For the text-containing cell, return its midpoint in (X, Y) coordinate format. 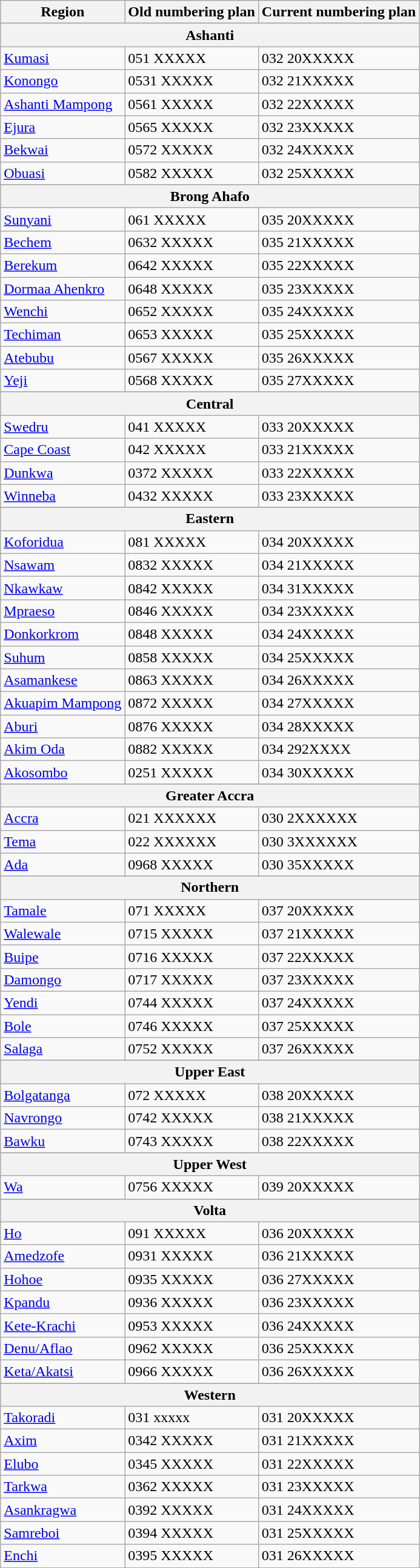
Mpraeso (63, 611)
071 XXXXX (192, 911)
Kumasi (63, 58)
0345 XXXXX (192, 1464)
041 XXXXX (192, 427)
032 21XXXXX (338, 81)
033 23XXXXX (338, 496)
Volta (210, 1210)
0953 XXXXX (192, 1325)
0561 XXXXX (192, 104)
Ashanti Mampong (63, 104)
0716 XXXXX (192, 957)
032 22XXXXX (338, 104)
Upper East (210, 1072)
0863 XXXXX (192, 680)
Akim Oda (63, 749)
Ejura (63, 127)
0962 XXXXX (192, 1348)
033 20XXXXX (338, 427)
0362 XXXXX (192, 1487)
033 22XXXXX (338, 473)
036 20XXXXX (338, 1233)
Greater Accra (210, 796)
Damongo (63, 980)
031 xxxxx (192, 1418)
Koforidua (63, 542)
Wa (63, 1187)
Kete-Krachi (63, 1325)
031 25XXXXX (338, 1533)
Dunkwa (63, 473)
Atebubu (63, 358)
036 27XXXXX (338, 1279)
Tarkwa (63, 1487)
Konongo (63, 81)
Old numbering plan (192, 12)
0876 XXXXX (192, 726)
034 28XXXXX (338, 726)
0717 XXXXX (192, 980)
Tamale (63, 911)
Axim (63, 1441)
037 22XXXXX (338, 957)
0567 XXXXX (192, 358)
035 21XXXXX (338, 242)
Kpandu (63, 1302)
0968 XXXXX (192, 865)
Brong Ahafo (210, 196)
Hohoe (63, 1279)
0832 XXXXX (192, 565)
0966 XXXXX (192, 1371)
0432 XXXXX (192, 496)
0642 XXXXX (192, 265)
033 21XXXXX (338, 450)
0653 XXXXX (192, 335)
0531 XXXXX (192, 81)
0746 XXXXX (192, 1026)
0752 XXXXX (192, 1049)
Donkorkrom (63, 634)
0742 XXXXX (192, 1118)
036 21XXXXX (338, 1256)
035 24XXXXX (338, 312)
037 26XXXXX (338, 1049)
0342 XXXXX (192, 1441)
Winneba (63, 496)
Ada (63, 865)
Northern (210, 888)
Walewale (63, 934)
0715 XXXXX (192, 934)
Akuapim Mampong (63, 703)
0858 XXXXX (192, 657)
Bekwai (63, 150)
Obuasi (63, 173)
Keta/Akatsi (63, 1371)
Enchi (63, 1556)
035 27XXXXX (338, 381)
Region (63, 12)
Elubo (63, 1464)
042 XXXXX (192, 450)
Sunyani (63, 219)
0846 XXXXX (192, 611)
Accra (63, 819)
032 25XXXXX (338, 173)
Salaga (63, 1049)
Techiman (63, 335)
0882 XXXXX (192, 749)
031 26XXXXX (338, 1556)
Swedru (63, 427)
Tema (63, 842)
0572 XXXXX (192, 150)
0565 XXXXX (192, 127)
034 21XXXXX (338, 565)
Suhum (63, 657)
036 23XXXXX (338, 1302)
0756 XXXXX (192, 1187)
034 24XXXXX (338, 634)
034 31XXXXX (338, 588)
Central (210, 404)
Asamankese (63, 680)
0936 XXXXX (192, 1302)
031 22XXXXX (338, 1464)
030 2XXXXXX (338, 819)
031 24XXXXX (338, 1510)
0392 XXXXX (192, 1510)
0935 XXXXX (192, 1279)
034 23XXXXX (338, 611)
Takoradi (63, 1418)
031 20XXXXX (338, 1418)
031 23XXXXX (338, 1487)
037 24XXXXX (338, 1003)
032 20XXXXX (338, 58)
0872 XXXXX (192, 703)
0632 XXXXX (192, 242)
032 24XXXXX (338, 150)
081 XXXXX (192, 542)
035 22XXXXX (338, 265)
0394 XXXXX (192, 1533)
Ashanti (210, 35)
Yeji (63, 381)
Buipe (63, 957)
Dormaa Ahenkro (63, 289)
030 3XXXXXX (338, 842)
Bechem (63, 242)
0372 XXXXX (192, 473)
036 24XXXXX (338, 1325)
Cape Coast (63, 450)
0251 XXXXX (192, 772)
0568 XXXXX (192, 381)
0931 XXXXX (192, 1256)
038 21XXXXX (338, 1118)
072 XXXXX (192, 1095)
Upper West (210, 1164)
Asankragwa (63, 1510)
Berekum (63, 265)
035 23XXXXX (338, 289)
0395 XXXXX (192, 1556)
037 23XXXXX (338, 980)
061 XXXXX (192, 219)
Akosombo (63, 772)
Nkawkaw (63, 588)
034 27XXXXX (338, 703)
Eastern (210, 519)
037 20XXXXX (338, 911)
034 292XXXX (338, 749)
051 XXXXX (192, 58)
Amedzofe (63, 1256)
Samreboi (63, 1533)
Current numbering plan (338, 12)
021 XXXXXX (192, 819)
038 20XXXXX (338, 1095)
Ho (63, 1233)
0842 XXXXX (192, 588)
0652 XXXXX (192, 312)
0848 XXXXX (192, 634)
036 25XXXXX (338, 1348)
0743 XXXXX (192, 1141)
038 22XXXXX (338, 1141)
Western (210, 1394)
037 25XXXXX (338, 1026)
034 30XXXXX (338, 772)
022 XXXXXX (192, 842)
Denu/Aflao (63, 1348)
Aburi (63, 726)
031 21XXXXX (338, 1441)
Bolgatanga (63, 1095)
0744 XXXXX (192, 1003)
Bawku (63, 1141)
0582 XXXXX (192, 173)
039 20XXXXX (338, 1187)
035 25XXXXX (338, 335)
Nsawam (63, 565)
035 20XXXXX (338, 219)
034 26XXXXX (338, 680)
Wenchi (63, 312)
035 26XXXXX (338, 358)
034 20XXXXX (338, 542)
Navrongo (63, 1118)
036 26XXXXX (338, 1371)
Bole (63, 1026)
091 XXXXX (192, 1233)
030 35XXXXX (338, 865)
Yendi (63, 1003)
0648 XXXXX (192, 289)
037 21XXXXX (338, 934)
032 23XXXXX (338, 127)
034 25XXXXX (338, 657)
